Extract the [X, Y] coordinate from the center of the cell holding the provided text.  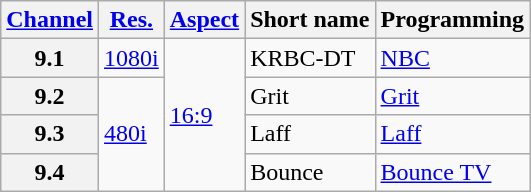
Res. [132, 20]
Aspect [204, 20]
16:9 [204, 115]
Short name [310, 20]
Channel [50, 20]
Programming [452, 20]
9.2 [50, 96]
1080i [132, 58]
9.3 [50, 134]
KRBC-DT [310, 58]
9.1 [50, 58]
Bounce TV [452, 172]
480i [132, 134]
Bounce [310, 172]
NBC [452, 58]
9.4 [50, 172]
